Find where the given text appears and provide that cell's center as (x, y) coordinate. 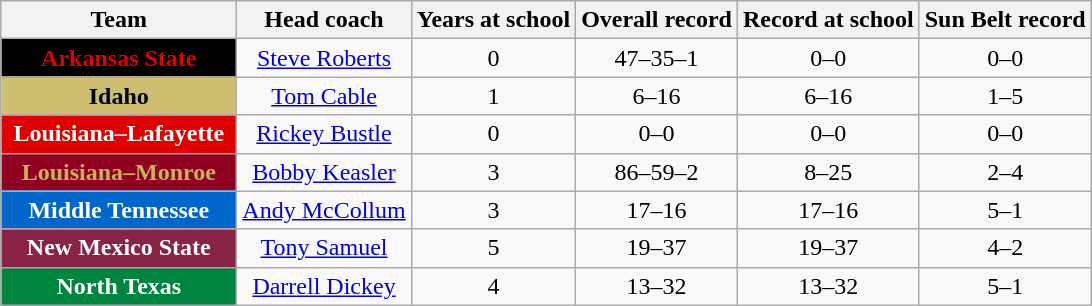
8–25 (829, 172)
Rickey Bustle (324, 134)
47–35–1 (657, 58)
1–5 (1005, 96)
Louisiana–Lafayette (119, 134)
Steve Roberts (324, 58)
Middle Tennessee (119, 210)
Bobby Keasler (324, 172)
86–59–2 (657, 172)
4 (493, 286)
5 (493, 248)
Tom Cable (324, 96)
Idaho (119, 96)
Andy McCollum (324, 210)
Head coach (324, 20)
Louisiana–Monroe (119, 172)
Overall record (657, 20)
Sun Belt record (1005, 20)
1 (493, 96)
North Texas (119, 286)
Years at school (493, 20)
2–4 (1005, 172)
4–2 (1005, 248)
Arkansas State (119, 58)
Team (119, 20)
Darrell Dickey (324, 286)
New Mexico State (119, 248)
Record at school (829, 20)
Tony Samuel (324, 248)
